Output the (X, Y) coordinate of the center of the cell containing the given text.  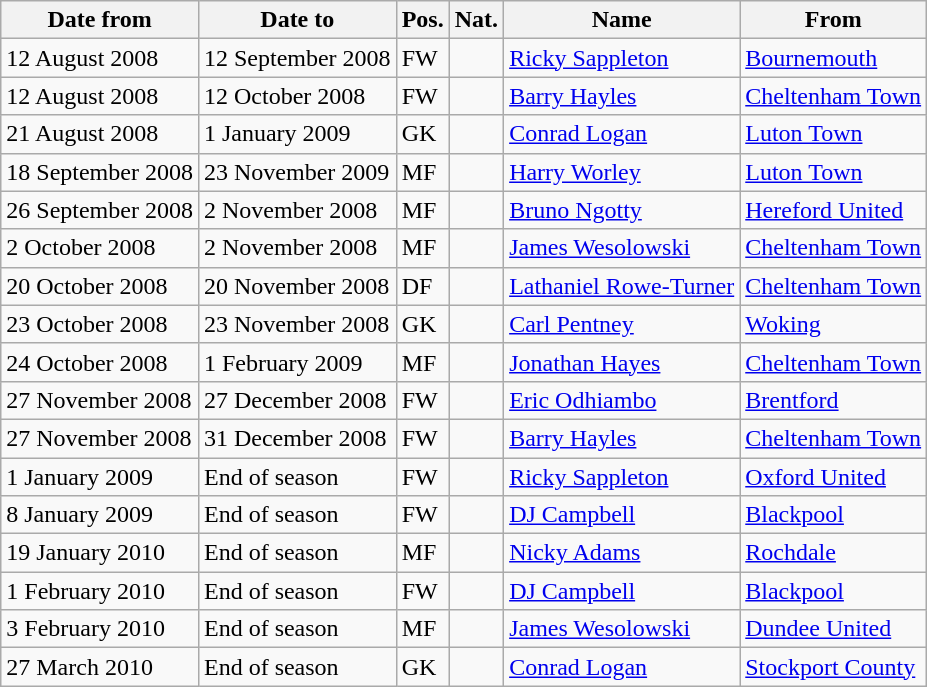
Dundee United (834, 629)
Woking (834, 324)
Pos. (422, 20)
Date to (297, 20)
Harry Worley (622, 172)
23 November 2008 (297, 324)
27 December 2008 (297, 400)
23 October 2008 (100, 324)
Jonathan Hayes (622, 362)
8 January 2009 (100, 515)
27 March 2010 (100, 667)
Rochdale (834, 553)
DF (422, 286)
Hereford United (834, 210)
Nicky Adams (622, 553)
Eric Odhiambo (622, 400)
21 August 2008 (100, 134)
1 February 2009 (297, 362)
19 January 2010 (100, 553)
Stockport County (834, 667)
Name (622, 20)
20 October 2008 (100, 286)
31 December 2008 (297, 438)
Carl Pentney (622, 324)
Nat. (476, 20)
1 February 2010 (100, 591)
23 November 2009 (297, 172)
Oxford United (834, 477)
18 September 2008 (100, 172)
20 November 2008 (297, 286)
3 February 2010 (100, 629)
Date from (100, 20)
26 September 2008 (100, 210)
Lathaniel Rowe-Turner (622, 286)
Bruno Ngotty (622, 210)
Brentford (834, 400)
12 September 2008 (297, 58)
2 October 2008 (100, 248)
From (834, 20)
Bournemouth (834, 58)
12 October 2008 (297, 96)
24 October 2008 (100, 362)
